Search for the cell housing the specified text and yield its [x, y] center coordinate. 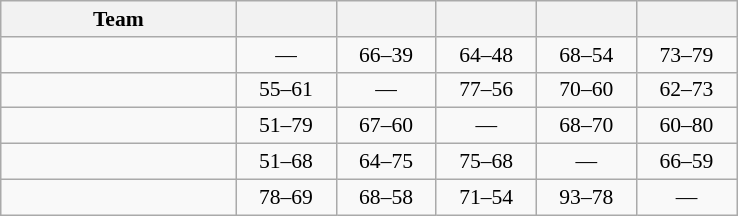
62–73 [686, 90]
68–58 [386, 197]
73–79 [686, 55]
66–59 [686, 162]
55–61 [286, 90]
67–60 [386, 126]
64–75 [386, 162]
93–78 [586, 197]
78–69 [286, 197]
68–54 [586, 55]
71–54 [486, 197]
66–39 [386, 55]
51–68 [286, 162]
64–48 [486, 55]
77–56 [486, 90]
70–60 [586, 90]
51–79 [286, 126]
75–68 [486, 162]
60–80 [686, 126]
68–70 [586, 126]
Team [118, 19]
